Determine the [X, Y] coordinate at the center of the cell enclosing the given text.  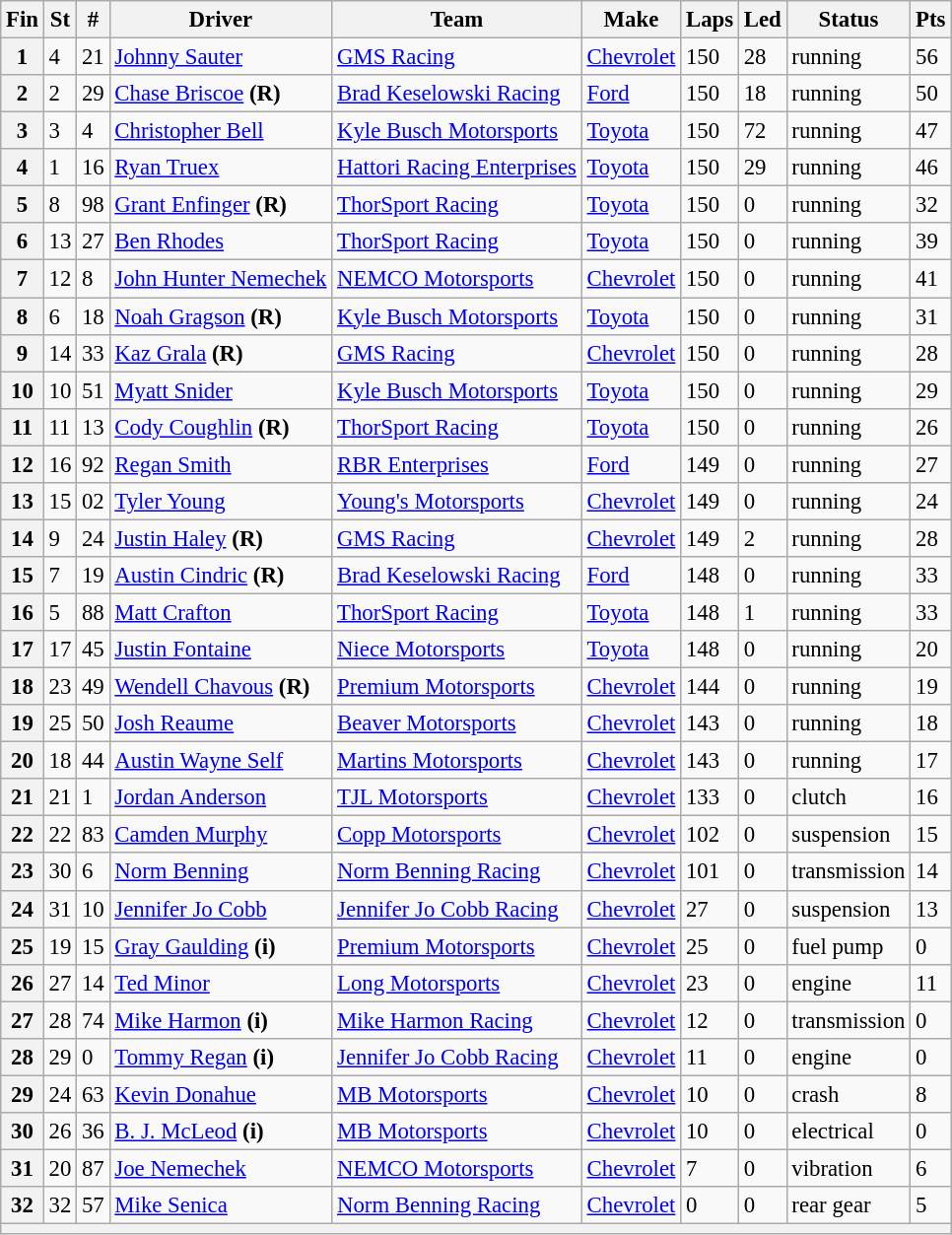
Wendell Chavous (R) [221, 687]
Driver [221, 20]
144 [710, 687]
Martins Motorsports [457, 761]
Fin [23, 20]
Justin Haley (R) [221, 538]
clutch [849, 797]
vibration [849, 1168]
Led [763, 20]
Austin Wayne Self [221, 761]
Grant Enfinger (R) [221, 205]
Joe Nemechek [221, 1168]
electrical [849, 1132]
74 [93, 1020]
49 [93, 687]
Christopher Bell [221, 131]
Copp Motorsports [457, 835]
rear gear [849, 1205]
Tommy Regan (i) [221, 1058]
Ted Minor [221, 983]
Noah Gragson (R) [221, 316]
Mike Senica [221, 1205]
Mike Harmon Racing [457, 1020]
Chase Briscoe (R) [221, 94]
63 [93, 1094]
Norm Benning [221, 872]
102 [710, 835]
fuel pump [849, 946]
Cody Coughlin (R) [221, 427]
B. J. McLeod (i) [221, 1132]
Regan Smith [221, 464]
Kevin Donahue [221, 1094]
Pts [930, 20]
Josh Reaume [221, 723]
Justin Fontaine [221, 650]
crash [849, 1094]
RBR Enterprises [457, 464]
Austin Cindric (R) [221, 576]
88 [93, 612]
Niece Motorsports [457, 650]
56 [930, 57]
Jordan Anderson [221, 797]
Team [457, 20]
Camden Murphy [221, 835]
83 [93, 835]
133 [710, 797]
Kaz Grala (R) [221, 353]
Young's Motorsports [457, 502]
44 [93, 761]
Gray Gaulding (i) [221, 946]
101 [710, 872]
Matt Crafton [221, 612]
45 [93, 650]
87 [93, 1168]
John Hunter Nemechek [221, 279]
92 [93, 464]
39 [930, 241]
Status [849, 20]
Tyler Young [221, 502]
Laps [710, 20]
02 [93, 502]
36 [93, 1132]
Beaver Motorsports [457, 723]
TJL Motorsports [457, 797]
98 [93, 205]
Mike Harmon (i) [221, 1020]
Myatt Snider [221, 390]
46 [930, 168]
Hattori Racing Enterprises [457, 168]
Ryan Truex [221, 168]
Long Motorsports [457, 983]
Johnny Sauter [221, 57]
Jennifer Jo Cobb [221, 909]
51 [93, 390]
# [93, 20]
Make [631, 20]
72 [763, 131]
Ben Rhodes [221, 241]
47 [930, 131]
41 [930, 279]
St [59, 20]
57 [93, 1205]
